Pinpoint the cell where the given text exists, returning its [x, y] midpoint coordinate. 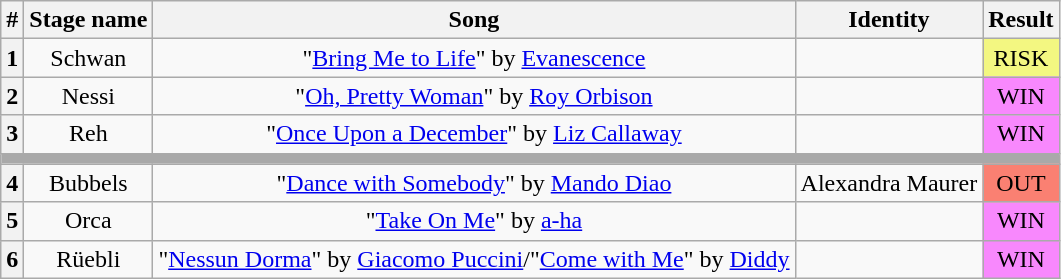
Identity [889, 20]
6 [12, 259]
Stage name [88, 20]
OUT [1021, 183]
2 [12, 96]
"Take On Me" by a-ha [474, 221]
Result [1021, 20]
1 [12, 58]
Alexandra Maurer [889, 183]
Reh [88, 134]
Schwan [88, 58]
3 [12, 134]
Orca [88, 221]
Song [474, 20]
Rüebli [88, 259]
RISK [1021, 58]
"Bring Me to Life" by Evanescence [474, 58]
"Oh, Pretty Woman" by Roy Orbison [474, 96]
"Once Upon a December" by Liz Callaway [474, 134]
Nessi [88, 96]
4 [12, 183]
# [12, 20]
"Dance with Somebody" by Mando Diao [474, 183]
"Nessun Dorma" by Giacomo Puccini/"Come with Me" by Diddy [474, 259]
Bubbels [88, 183]
5 [12, 221]
